Search for the cell housing the specified text and yield its (X, Y) center coordinate. 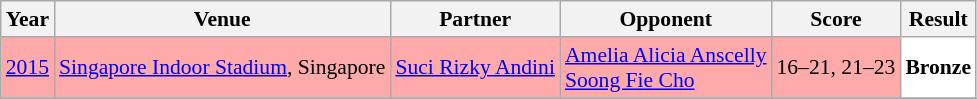
Amelia Alicia Anscelly Soong Fie Cho (666, 68)
Suci Rizky Andini (475, 68)
Score (836, 19)
Singapore Indoor Stadium, Singapore (222, 68)
16–21, 21–23 (836, 68)
Venue (222, 19)
Partner (475, 19)
2015 (28, 68)
Result (938, 19)
Opponent (666, 19)
Bronze (938, 68)
Year (28, 19)
